Scan for the cell matching the given text and deliver its [x, y] coordinate at center. 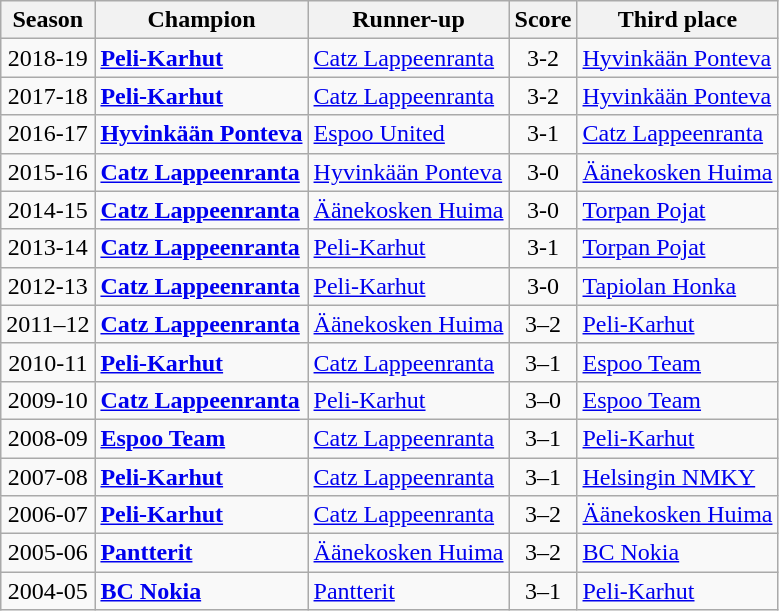
Score [543, 20]
2011–12 [48, 324]
2017-18 [48, 96]
2006-07 [48, 515]
Third place [678, 20]
2015-16 [48, 172]
2016-17 [48, 134]
2009-10 [48, 400]
Season [48, 20]
Champion [202, 20]
2007-08 [48, 477]
2005-06 [48, 553]
2013-14 [48, 248]
2014-15 [48, 210]
Helsingin NMKY [678, 477]
2012-13 [48, 286]
Espoo United [408, 134]
Tapiolan Honka [678, 286]
Runner-up [408, 20]
2004-05 [48, 591]
2008-09 [48, 438]
2018-19 [48, 58]
3–0 [543, 400]
2010-11 [48, 362]
